Locate the cell with the specified text and output its (X, Y) center coordinate. 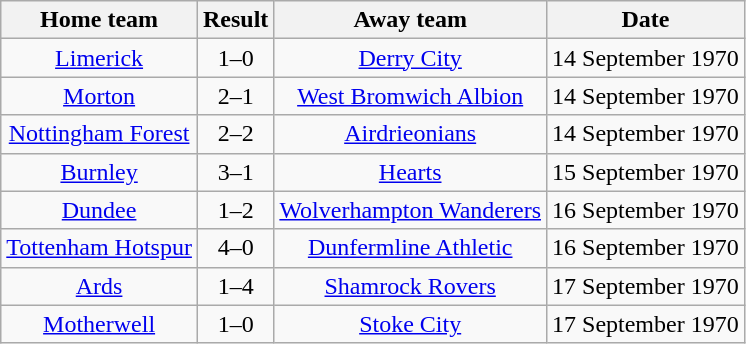
Shamrock Rovers (410, 286)
Result (235, 20)
Away team (410, 20)
2–1 (235, 96)
Motherwell (100, 324)
Burnley (100, 172)
Derry City (410, 58)
Tottenham Hotspur (100, 248)
Home team (100, 20)
Limerick (100, 58)
3–1 (235, 172)
2–2 (235, 134)
Wolverhampton Wanderers (410, 210)
4–0 (235, 248)
Airdrieonians (410, 134)
Dundee (100, 210)
Dunfermline Athletic (410, 248)
Date (646, 20)
1–4 (235, 286)
Hearts (410, 172)
1–2 (235, 210)
West Bromwich Albion (410, 96)
Stoke City (410, 324)
Morton (100, 96)
15 September 1970 (646, 172)
Ards (100, 286)
Nottingham Forest (100, 134)
